Scan for the cell matching the given text and deliver its (x, y) coordinate at center. 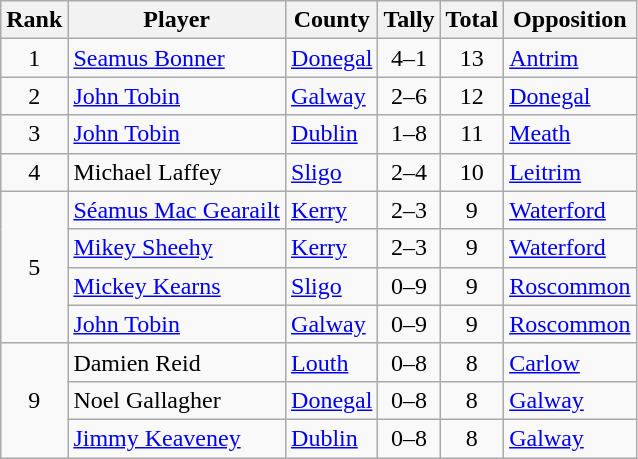
3 (34, 134)
Total (472, 20)
Player (177, 20)
Michael Laffey (177, 172)
11 (472, 134)
10 (472, 172)
Louth (332, 362)
5 (34, 267)
Noel Gallagher (177, 400)
12 (472, 96)
Tally (409, 20)
Mickey Kearns (177, 286)
Jimmy Keaveney (177, 438)
2 (34, 96)
4–1 (409, 58)
1–8 (409, 134)
4 (34, 172)
Rank (34, 20)
Seamus Bonner (177, 58)
Damien Reid (177, 362)
13 (472, 58)
Meath (570, 134)
County (332, 20)
2–6 (409, 96)
Mikey Sheehy (177, 248)
Opposition (570, 20)
Antrim (570, 58)
Carlow (570, 362)
1 (34, 58)
2–4 (409, 172)
Leitrim (570, 172)
Séamus Mac Gearailt (177, 210)
